For the text-containing cell, return its midpoint in [X, Y] coordinate format. 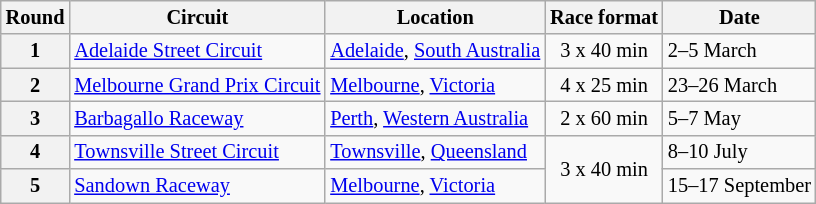
23–26 March [740, 85]
5 [36, 186]
Barbagallo Raceway [197, 118]
Circuit [197, 17]
15–17 September [740, 186]
4 [36, 152]
8–10 July [740, 152]
Townsville, Queensland [435, 152]
4 x 25 min [604, 85]
Round [36, 17]
Race format [604, 17]
3 [36, 118]
2–5 March [740, 51]
Townsville Street Circuit [197, 152]
Melbourne Grand Prix Circuit [197, 85]
Date [740, 17]
Adelaide, South Australia [435, 51]
5–7 May [740, 118]
Sandown Raceway [197, 186]
1 [36, 51]
Location [435, 17]
2 x 60 min [604, 118]
2 [36, 85]
Adelaide Street Circuit [197, 51]
Perth, Western Australia [435, 118]
